Output the (x, y) coordinate of the center of the cell containing the given text.  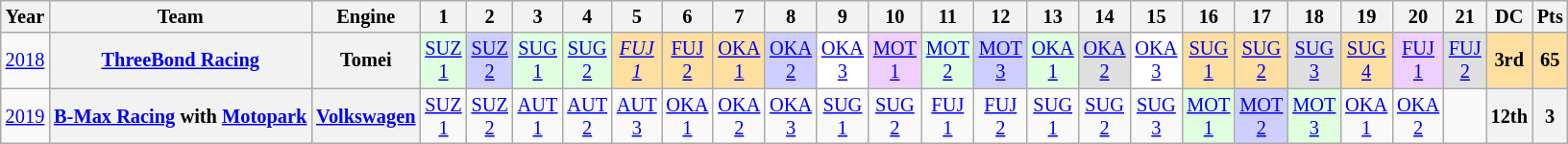
AUT3 (637, 116)
Volkswagen (365, 116)
AUT2 (587, 116)
11 (947, 16)
SUG4 (1366, 60)
6 (688, 16)
2 (490, 16)
DC (1509, 16)
2019 (25, 116)
16 (1209, 16)
13 (1053, 16)
AUT1 (538, 116)
Year (25, 16)
1 (443, 16)
20 (1418, 16)
5 (637, 16)
21 (1465, 16)
15 (1156, 16)
7 (739, 16)
Team (181, 16)
12th (1509, 116)
ThreeBond Racing (181, 60)
Tomei (365, 60)
65 (1551, 60)
B-Max Racing with Motopark (181, 116)
10 (895, 16)
Pts (1551, 16)
8 (791, 16)
12 (1001, 16)
18 (1314, 16)
Engine (365, 16)
19 (1366, 16)
14 (1105, 16)
2018 (25, 60)
4 (587, 16)
17 (1261, 16)
3rd (1509, 60)
9 (843, 16)
